Return the (X, Y) coordinate for the center point of the cell that contains the specified text.  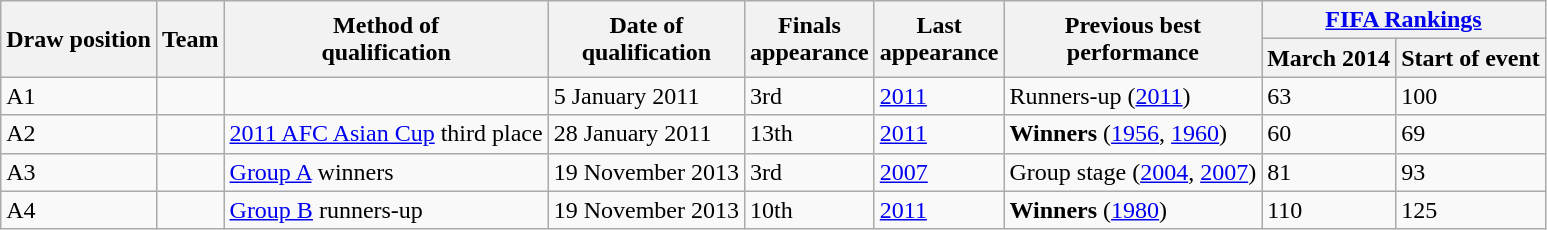
March 2014 (1329, 58)
100 (1471, 96)
125 (1471, 210)
Method ofqualification (386, 39)
A3 (79, 172)
Lastappearance (939, 39)
FIFA Rankings (1404, 20)
Winners (1956, 1960) (1133, 134)
Winners (1980) (1133, 210)
110 (1329, 210)
Previous bestperformance (1133, 39)
2007 (939, 172)
13th (810, 134)
A2 (79, 134)
60 (1329, 134)
63 (1329, 96)
Group B runners-up (386, 210)
Runners-up (2011) (1133, 96)
2011 AFC Asian Cup third place (386, 134)
Team (190, 39)
Group stage (2004, 2007) (1133, 172)
Date ofqualification (646, 39)
69 (1471, 134)
Draw position (79, 39)
A4 (79, 210)
A1 (79, 96)
81 (1329, 172)
Group A winners (386, 172)
10th (810, 210)
28 January 2011 (646, 134)
5 January 2011 (646, 96)
93 (1471, 172)
Start of event (1471, 58)
Finalsappearance (810, 39)
